Determine the (X, Y) coordinate at the center of the cell enclosing the given text.  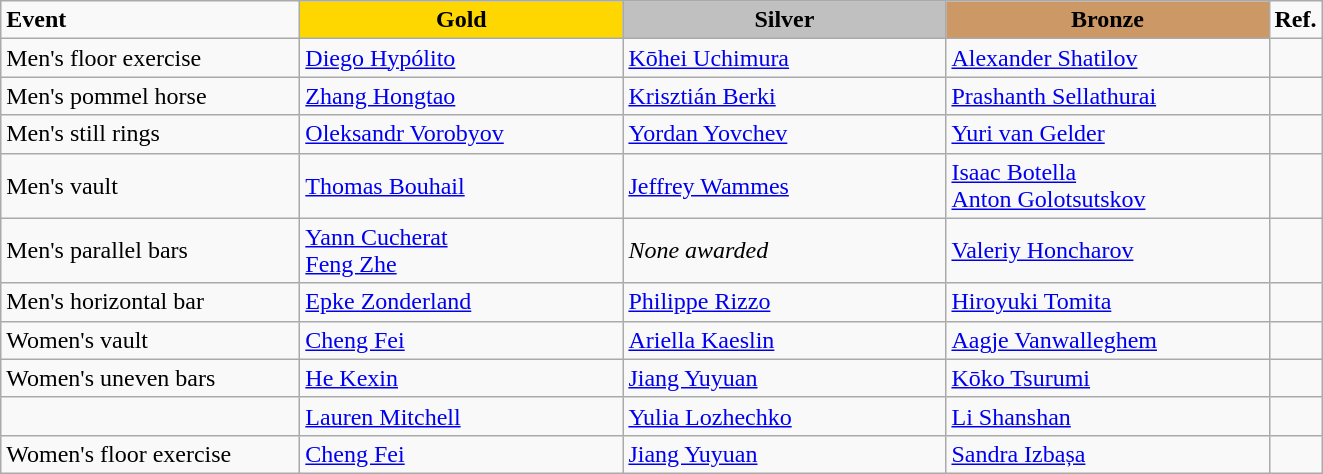
Hiroyuki Tomita (1108, 302)
Event (150, 20)
Women's floor exercise (150, 454)
Women's vault (150, 340)
Sandra Izbașa (1108, 454)
Women's uneven bars (150, 378)
Lauren Mitchell (462, 416)
Men's vault (150, 186)
Ariella Kaeslin (784, 340)
Men's pommel horse (150, 96)
He Kexin (462, 378)
Bronze (1108, 20)
Valeriy Honcharov (1108, 250)
Men's horizontal bar (150, 302)
Gold (462, 20)
Li Shanshan (1108, 416)
Aagje Vanwalleghem (1108, 340)
Epke Zonderland (462, 302)
Krisztián Berki (784, 96)
Prashanth Sellathurai (1108, 96)
Kōko Tsurumi (1108, 378)
Isaac Botella Anton Golotsutskov (1108, 186)
Kōhei Uchimura (784, 58)
Ref. (1296, 20)
Yuri van Gelder (1108, 134)
Philippe Rizzo (784, 302)
Zhang Hongtao (462, 96)
Yulia Lozhechko (784, 416)
Alexander Shatilov (1108, 58)
Silver (784, 20)
Men's floor exercise (150, 58)
Men's still rings (150, 134)
Oleksandr Vorobyov (462, 134)
Men's parallel bars (150, 250)
Diego Hypólito (462, 58)
Thomas Bouhail (462, 186)
Jeffrey Wammes (784, 186)
Yordan Yovchev (784, 134)
Yann Cucherat Feng Zhe (462, 250)
None awarded (784, 250)
